Extract the [x, y] coordinate from the center of the cell holding the provided text.  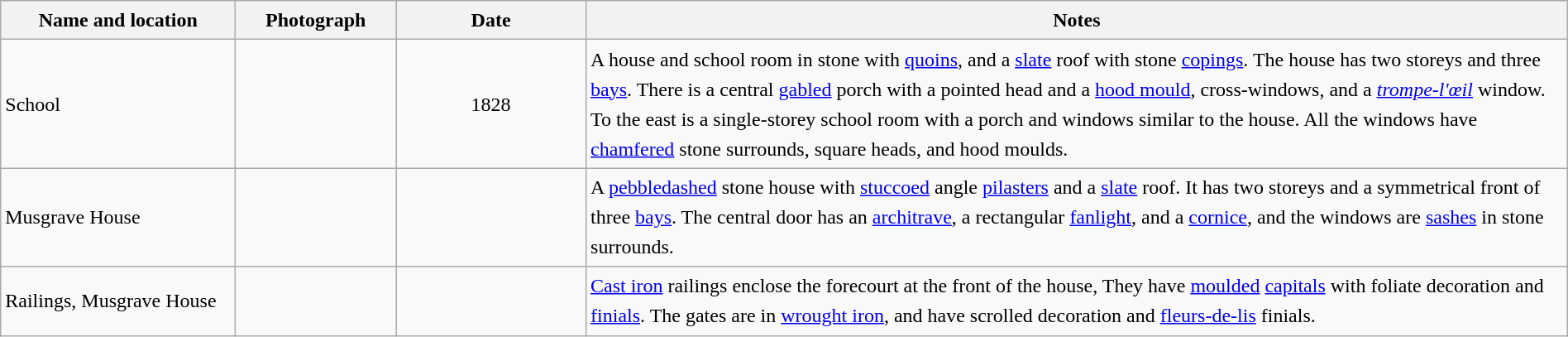
Railings, Musgrave House [118, 301]
Name and location [118, 20]
Musgrave House [118, 217]
School [118, 104]
Notes [1077, 20]
Photograph [316, 20]
1828 [491, 104]
Date [491, 20]
